Detect which cell encompasses the target text, then output its (X, Y) center coordinate. 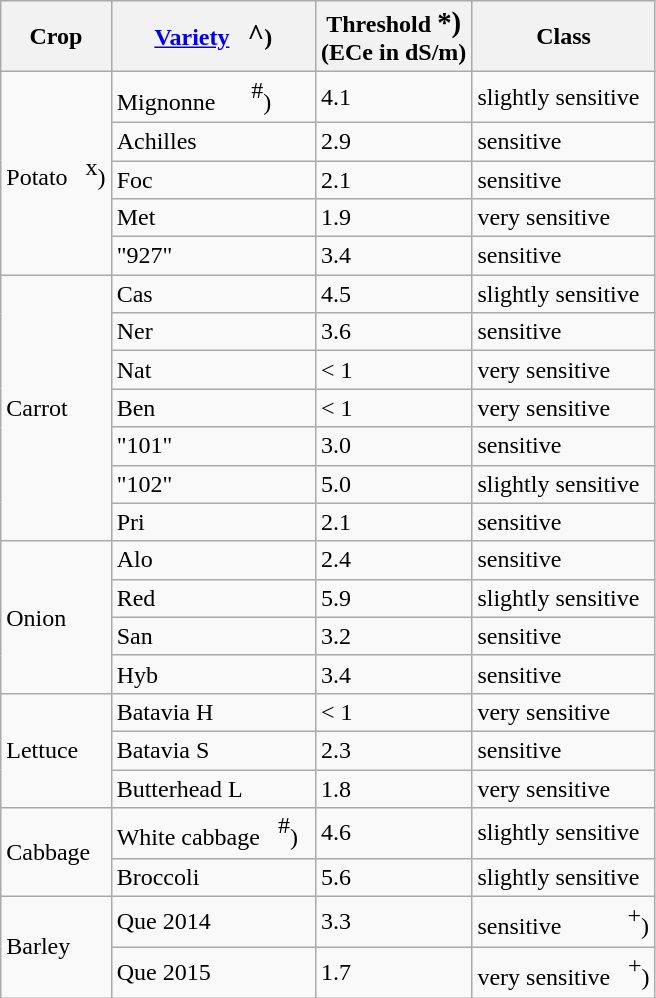
Batavia H (213, 712)
1.8 (393, 789)
Cas (213, 294)
White cabbage #) (213, 834)
sensitive +) (564, 922)
Barley (56, 946)
very sensitive +) (564, 972)
Threshold *) (ECe in dS/m) (393, 36)
Ner (213, 332)
1.9 (393, 218)
San (213, 636)
Achilles (213, 141)
5.9 (393, 598)
3.6 (393, 332)
1.7 (393, 972)
Pri (213, 522)
Ben (213, 408)
Batavia S (213, 750)
Alo (213, 560)
Met (213, 218)
4.6 (393, 834)
Hyb (213, 674)
Class (564, 36)
Que 2015 (213, 972)
Cabbage (56, 852)
Lettuce (56, 750)
Potato x) (56, 174)
2.9 (393, 141)
Onion (56, 617)
5.0 (393, 484)
5.6 (393, 877)
Variety ^) (213, 36)
3.0 (393, 446)
Butterhead L (213, 789)
3.2 (393, 636)
Crop (56, 36)
Red (213, 598)
Broccoli (213, 877)
Mignonne #) (213, 98)
Que 2014 (213, 922)
4.1 (393, 98)
Carrot (56, 408)
4.5 (393, 294)
"102" (213, 484)
2.4 (393, 560)
Nat (213, 370)
"927" (213, 256)
"101" (213, 446)
Foc (213, 180)
2.3 (393, 750)
3.3 (393, 922)
